Find where the given text appears and provide that cell's center as [X, Y] coordinate. 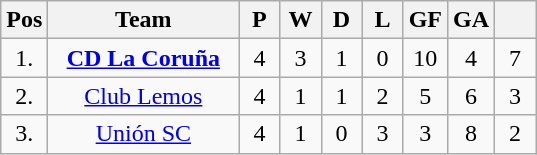
Club Lemos [144, 96]
Team [144, 20]
P [260, 20]
8 [472, 134]
GA [472, 20]
GF [425, 20]
10 [425, 58]
1. [24, 58]
Unión SC [144, 134]
L [382, 20]
7 [516, 58]
W [300, 20]
5 [425, 96]
Pos [24, 20]
CD La Coruña [144, 58]
6 [472, 96]
D [342, 20]
2. [24, 96]
3. [24, 134]
